Provide the (x, y) coordinate of the cell's center where the given text is located.  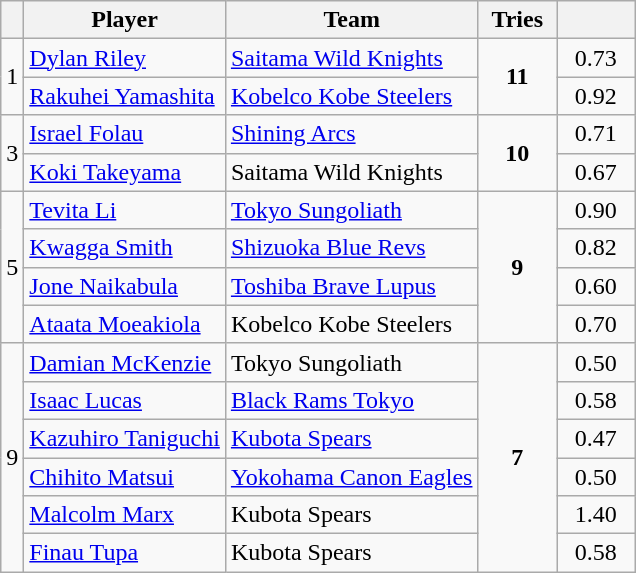
11 (518, 77)
0.82 (596, 248)
Jone Naikabula (125, 286)
0.47 (596, 438)
Rakuhei Yamashita (125, 96)
Shizuoka Blue Revs (352, 248)
Chihito Matsui (125, 477)
1 (12, 77)
Damian McKenzie (125, 362)
Koki Takeyama (125, 172)
10 (518, 153)
Kazuhiro Taniguchi (125, 438)
0.71 (596, 134)
0.67 (596, 172)
Finau Tupa (125, 553)
Tries (518, 20)
Toshiba Brave Lupus (352, 286)
Player (125, 20)
Kwagga Smith (125, 248)
0.90 (596, 210)
Team (352, 20)
Shining Arcs (352, 134)
0.60 (596, 286)
Malcolm Marx (125, 515)
Tevita Li (125, 210)
Black Rams Tokyo (352, 400)
3 (12, 153)
7 (518, 457)
Yokohama Canon Eagles (352, 477)
5 (12, 267)
0.70 (596, 324)
1.40 (596, 515)
Israel Folau (125, 134)
Isaac Lucas (125, 400)
0.92 (596, 96)
Dylan Riley (125, 58)
0.73 (596, 58)
Ataata Moeakiola (125, 324)
